Return [x, y] of the center of cell containing provided text 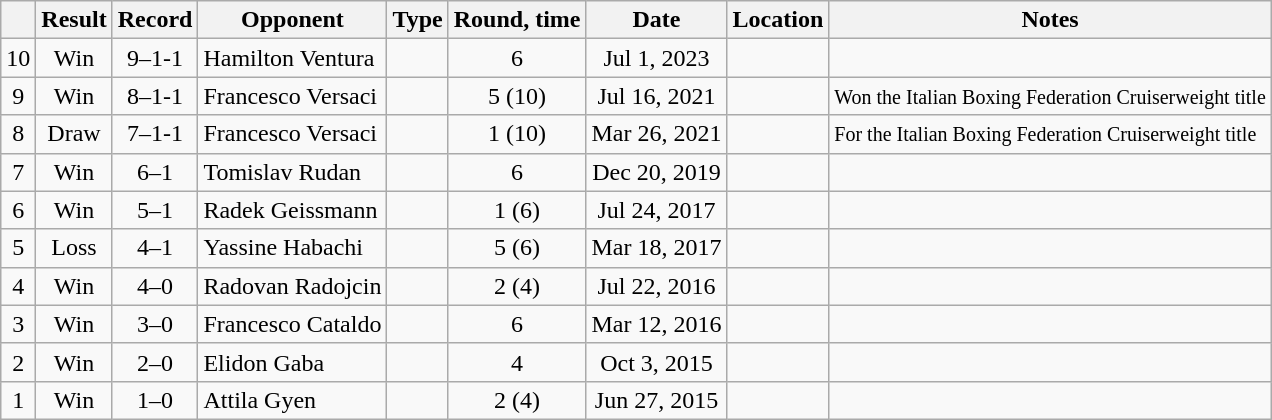
1 [18, 400]
1–0 [155, 400]
Location [778, 20]
1 (10) [517, 134]
Mar 26, 2021 [656, 134]
8 [18, 134]
Jul 16, 2021 [656, 96]
Notes [1050, 20]
Mar 12, 2016 [656, 324]
Round, time [517, 20]
5 (6) [517, 248]
Record [155, 20]
3 [18, 324]
1 (6) [517, 210]
7–1-1 [155, 134]
Draw [74, 134]
Result [74, 20]
Oct 3, 2015 [656, 362]
2 [18, 362]
For the Italian Boxing Federation Cruiserweight title [1050, 134]
Yassine Habachi [292, 248]
4–1 [155, 248]
Mar 18, 2017 [656, 248]
9–1-1 [155, 58]
9 [18, 96]
3–0 [155, 324]
Francesco Cataldo [292, 324]
Attila Gyen [292, 400]
Jul 1, 2023 [656, 58]
Date [656, 20]
Type [418, 20]
Loss [74, 248]
5 [18, 248]
Radovan Radojcin [292, 286]
Jun 27, 2015 [656, 400]
Elidon Gaba [292, 362]
Jul 22, 2016 [656, 286]
Won the Italian Boxing Federation Cruiserweight title [1050, 96]
7 [18, 172]
8–1-1 [155, 96]
4–0 [155, 286]
5–1 [155, 210]
Tomislav Rudan [292, 172]
2–0 [155, 362]
5 (10) [517, 96]
6–1 [155, 172]
Dec 20, 2019 [656, 172]
Jul 24, 2017 [656, 210]
Hamilton Ventura [292, 58]
Radek Geissmann [292, 210]
10 [18, 58]
Opponent [292, 20]
